Capture the cell that displays the provided text and extract its (x, y) central coordinate. 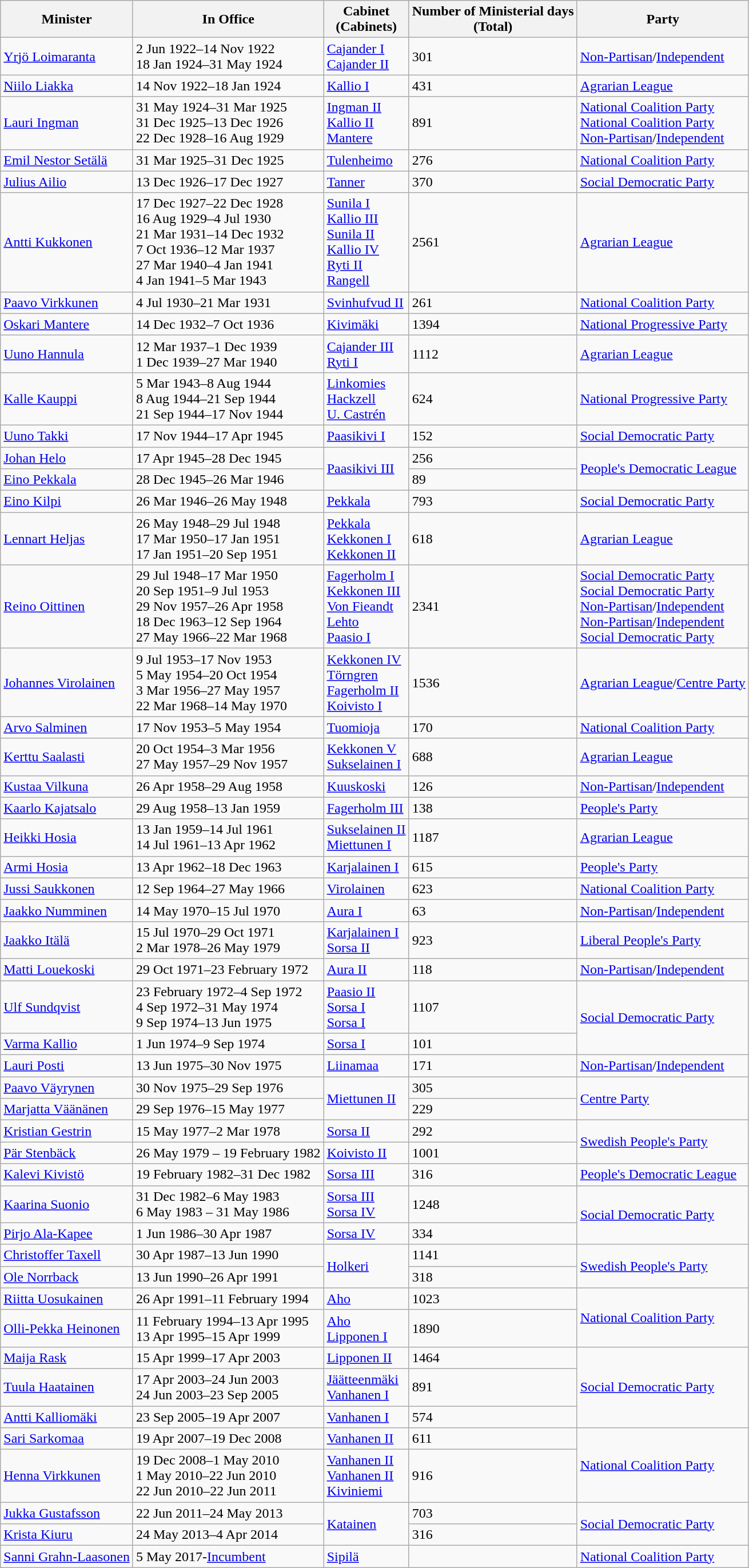
14 Nov 1922–18 Jan 1924 (228, 86)
1890 (493, 1328)
JäätteenmäkiVanhanen I (366, 1387)
Niilo Liakka (67, 86)
923 (493, 940)
Maija Rask (67, 1358)
Pekkala (366, 502)
1141 (493, 1255)
Sorsa IV (366, 1233)
15 Apr 1999–17 Apr 2003 (228, 1358)
Jukka Gustafsson (67, 1513)
13 Jun 1990–26 Apr 1991 (228, 1277)
29 Oct 1971–23 February 1972 (228, 969)
26 Apr 1991–11 February 1994 (228, 1299)
Tuomioja (366, 727)
Paavo Virkkunen (67, 303)
305 (493, 1088)
Heikki Hosia (67, 837)
Armi Hosia (67, 867)
Matti Louekoski (67, 969)
12 Mar 1937–1 Dec 19391 Dec 1939–27 Mar 1940 (228, 353)
101 (493, 1044)
Paavo Väyrynen (67, 1088)
615 (493, 867)
Tulenheimo (366, 160)
261 (493, 303)
Aura II (366, 969)
Holkeri (366, 1266)
Reino Oittinen (67, 607)
624 (493, 399)
611 (493, 1439)
24 May 2013–4 Apr 2014 (228, 1535)
916 (493, 1476)
318 (493, 1277)
Pär Stenbäck (67, 1153)
Jaakko Itälä (67, 940)
256 (493, 458)
2561 (493, 242)
13 Dec 1926–17 Dec 1927 (228, 182)
2341 (493, 607)
152 (493, 436)
574 (493, 1416)
28 Dec 1945–26 Mar 1946 (228, 480)
15 May 1977–2 Mar 1978 (228, 1131)
1536 (493, 683)
118 (493, 969)
Vanhanen IIVanhanen IIKiviniemi (366, 1476)
Paasikivi III (366, 469)
17 Apr 2003–24 Jun 200324 Jun 2003–23 Sep 2005 (228, 1387)
Minister (67, 19)
17 Apr 1945–28 Dec 1945 (228, 458)
1107 (493, 1006)
170 (493, 727)
Lauri Posti (67, 1066)
In Office (228, 19)
Julius Ailio (67, 182)
23 February 1972–4 Sep 19724 Sep 1972–31 May 19749 Sep 1974–13 Jun 1975 (228, 1006)
Lennart Heljas (67, 539)
Jussi Saukkonen (67, 889)
Cajander IIIRyti I (366, 353)
National Coalition PartyNational Coalition PartyNon-Partisan/Independent (663, 123)
AhoLipponen I (366, 1328)
19 Apr 2007–19 Dec 2008 (228, 1439)
29 Jul 1948–17 Mar 195020 Sep 1951–9 Jul 195329 Nov 1957–26 Apr 195818 Dec 1963–12 Sep 196427 May 1966–22 Mar 1968 (228, 607)
Kalevi Kivistö (67, 1175)
Centre Party (663, 1099)
301 (493, 56)
623 (493, 889)
26 May 1948–29 Jul 194817 Mar 1950–17 Jan 195117 Jan 1951–20 Sep 1951 (228, 539)
Sunila IKallio IIISunila IIKallio IVRyti IIRangell (366, 242)
229 (493, 1109)
Emil Nestor Setälä (67, 160)
1112 (493, 353)
Lauri Ingman (67, 123)
Social Democratic PartySocial Democratic PartyNon-Partisan/IndependentNon-Partisan/IndependentSocial Democratic Party (663, 607)
Ulf Sundqvist (67, 1006)
793 (493, 502)
1 Jun 1986–30 Apr 1987 (228, 1233)
26 Apr 1958–29 Aug 1958 (228, 786)
17 Nov 1953–5 May 1954 (228, 727)
Paasikivi I (366, 436)
Karjalainen I (366, 867)
22 Jun 2011–24 May 2013 (228, 1513)
Riitta Uosukainen (67, 1299)
5 Mar 1943–8 Aug 19448 Aug 1944–21 Sep 194421 Sep 1944–17 Nov 1944 (228, 399)
Koivisto II (366, 1153)
Jaakko Numminen (67, 910)
Fagerholm III (366, 808)
Fagerholm IKekkonen IIIVon FieandtLehtoPaasio I (366, 607)
19 February 1982–31 Dec 1982 (228, 1175)
2 Jun 1922–14 Nov 192218 Jan 1924–31 May 1924 (228, 56)
370 (493, 182)
Yrjö Loimaranta (67, 56)
Kaarina Suonio (67, 1204)
12 Sep 1964–27 May 1966 (228, 889)
Sipilä (366, 1557)
Kalle Kauppi (67, 399)
Kivimäki (366, 324)
Sari Sarkomaa (67, 1439)
Antti Kalliomäki (67, 1416)
PekkalaKekkonen IKekkonen II (366, 539)
Kallio I (366, 86)
Vanhanen I (366, 1416)
703 (493, 1513)
171 (493, 1066)
Arvo Salminen (67, 727)
Svinhufvud II (366, 303)
Kuuskoski (366, 786)
4 Jul 1930–21 Mar 1931 (228, 303)
Kaarlo Kajatsalo (67, 808)
Liberal People's Party (663, 940)
Paasio IISorsa ISorsa I (366, 1006)
126 (493, 786)
Ole Norrback (67, 1277)
1464 (493, 1358)
Sorsa IIISorsa IV (366, 1204)
Krista Kiuru (67, 1535)
618 (493, 539)
13 Apr 1962–18 Dec 1963 (228, 867)
Kekkonen VSukselainen I (366, 757)
Kerttu Saalasti (67, 757)
Tuula Haatainen (67, 1387)
Kristian Gestrin (67, 1131)
Number of Ministerial days (Total) (493, 19)
17 Dec 1927–22 Dec 192816 Aug 1929–4 Jul 193021 Mar 1931–14 Dec 19327 Oct 1936–12 Mar 193727 Mar 1940–4 Jan 19414 Jan 1941–5 Mar 1943 (228, 242)
Karjalainen ISorsa II (366, 940)
30 Apr 1987–13 Jun 1990 (228, 1255)
13 Jun 1975–30 Nov 1975 (228, 1066)
26 Mar 1946–26 May 1948 (228, 502)
26 May 1979 – 19 February 1982 (228, 1153)
Agrarian League/Centre Party (663, 683)
Lipponen II (366, 1358)
Christoffer Taxell (67, 1255)
Henna Virkkunen (67, 1476)
30 Nov 1975–29 Sep 1976 (228, 1088)
Sanni Grahn-Laasonen (67, 1557)
Miettunen II (366, 1099)
Aura I (366, 910)
Uuno Hannula (67, 353)
Party (663, 19)
Marjatta Väänänen (67, 1109)
89 (493, 480)
Aho (366, 1299)
688 (493, 757)
Oskari Mantere (67, 324)
334 (493, 1233)
138 (493, 808)
Johan Helo (67, 458)
5 May 2017-Incumbent (228, 1557)
Ingman IIKallio IIMantere (366, 123)
Cajander ICajander II (366, 56)
23 Sep 2005–19 Apr 2007 (228, 1416)
14 Dec 1932–7 Oct 1936 (228, 324)
15 Jul 1970–29 Oct 19712 Mar 1978–26 May 1979 (228, 940)
1 Jun 1974–9 Sep 1974 (228, 1044)
Katainen (366, 1524)
20 Oct 1954–3 Mar 195627 May 1957–29 Nov 1957 (228, 757)
Kekkonen IVTörngrenFagerholm IIKoivisto I (366, 683)
Cabinet(Cabinets) (366, 19)
Sukselainen IIMiettunen I (366, 837)
31 Mar 1925–31 Dec 1925 (228, 160)
LinkomiesHackzellU. Castrén (366, 399)
63 (493, 910)
Uuno Takki (67, 436)
Tanner (366, 182)
Antti Kukkonen (67, 242)
Olli-Pekka Heinonen (67, 1328)
11 February 1994–13 Apr 199513 Apr 1995–15 Apr 1999 (228, 1328)
Eino Pekkala (67, 480)
1394 (493, 324)
19 Dec 2008–1 May 20101 May 2010–22 Jun 201022 Jun 2010–22 Jun 2011 (228, 1476)
29 Sep 1976–15 May 1977 (228, 1109)
1023 (493, 1299)
1187 (493, 837)
Johannes Virolainen (67, 683)
Sorsa III (366, 1175)
431 (493, 86)
Sorsa II (366, 1131)
17 Nov 1944–17 Apr 1945 (228, 436)
14 May 1970–15 Jul 1970 (228, 910)
1248 (493, 1204)
Sorsa I (366, 1044)
Eino Kilpi (67, 502)
Virolainen (366, 889)
9 Jul 1953–17 Nov 19535 May 1954–20 Oct 19543 Mar 1956–27 May 195722 Mar 1968–14 May 1970 (228, 683)
292 (493, 1131)
Varma Kallio (67, 1044)
Vanhanen II (366, 1439)
276 (493, 160)
13 Jan 1959–14 Jul 196114 Jul 1961–13 Apr 1962 (228, 837)
31 Dec 1982–6 May 19836 May 1983 – 31 May 1986 (228, 1204)
29 Aug 1958–13 Jan 1959 (228, 808)
Liinamaa (366, 1066)
Kustaa Vilkuna (67, 786)
Pirjo Ala-Kapee (67, 1233)
31 May 1924–31 Mar 192531 Dec 1925–13 Dec 192622 Dec 1928–16 Aug 1929 (228, 123)
1001 (493, 1153)
